Provide the [x, y] coordinate of the cell's center where the given text is located.  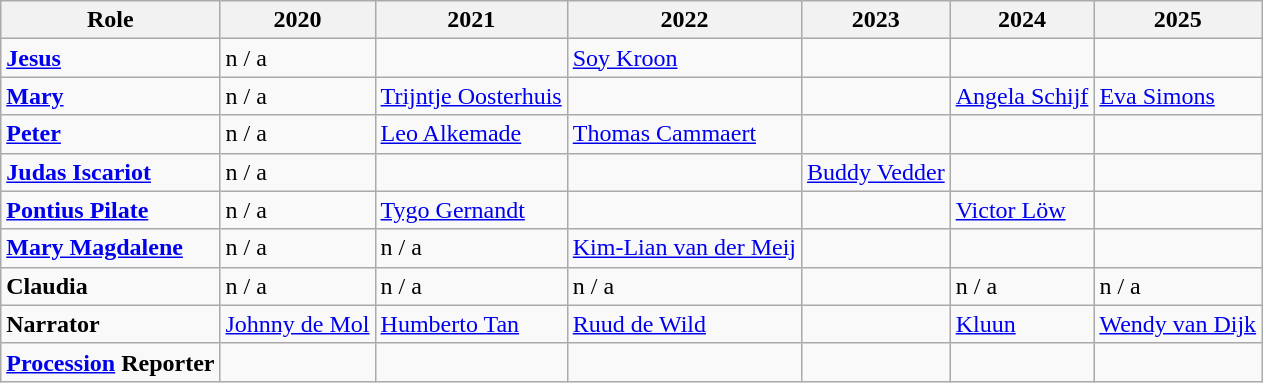
Thomas Cammaert [684, 134]
Procession Reporter [110, 362]
Mary [110, 96]
Humberto Tan [471, 324]
Role [110, 20]
Kluun [1022, 324]
Leo Alkemade [471, 134]
Victor Löw [1022, 210]
Jesus [110, 58]
Johnny de Mol [298, 324]
2021 [471, 20]
Claudia [110, 286]
Angela Schijf [1022, 96]
Mary Magdalene [110, 248]
2022 [684, 20]
2024 [1022, 20]
2025 [1178, 20]
Kim-Lian van der Meij [684, 248]
2020 [298, 20]
Pontius Pilate [110, 210]
Ruud de Wild [684, 324]
Peter [110, 134]
Tygo Gernandt [471, 210]
Buddy Vedder [876, 172]
Narrator [110, 324]
Soy Kroon [684, 58]
Eva Simons [1178, 96]
2023 [876, 20]
Wendy van Dijk [1178, 324]
Trijntje Oosterhuis [471, 96]
Judas Iscariot [110, 172]
